Return the [x, y] coordinate for the center point of the cell that contains the specified text.  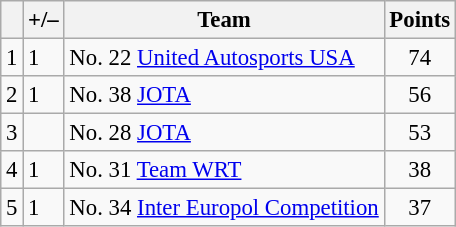
4 [12, 170]
+/– [44, 20]
Points [420, 20]
37 [420, 208]
No. 28 JOTA [224, 133]
38 [420, 170]
No. 34 Inter Europol Competition [224, 208]
3 [12, 133]
56 [420, 95]
No. 22 United Autosports USA [224, 58]
5 [12, 208]
74 [420, 58]
2 [12, 95]
No. 31 Team WRT [224, 170]
No. 38 JOTA [224, 95]
Team [224, 20]
53 [420, 133]
